Identify which cell holds the provided text, then report its (x, y) central coordinate. 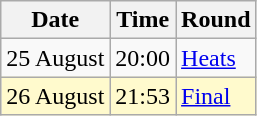
Round (216, 20)
26 August (56, 96)
Date (56, 20)
Final (216, 96)
25 August (56, 58)
21:53 (143, 96)
Time (143, 20)
20:00 (143, 58)
Heats (216, 58)
